Determine the [x, y] coordinate at the center of the cell enclosing the given text.  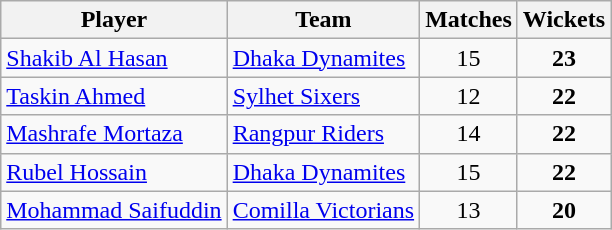
Rubel Hossain [114, 172]
Wickets [564, 20]
Mashrafe Mortaza [114, 134]
Mohammad Saifuddin [114, 210]
23 [564, 58]
Sylhet Sixers [323, 96]
Shakib Al Hasan [114, 58]
Team [323, 20]
12 [469, 96]
Comilla Victorians [323, 210]
Rangpur Riders [323, 134]
14 [469, 134]
13 [469, 210]
20 [564, 210]
Player [114, 20]
Matches [469, 20]
Taskin Ahmed [114, 96]
